Find where the given text appears and provide that cell's center as [X, Y] coordinate. 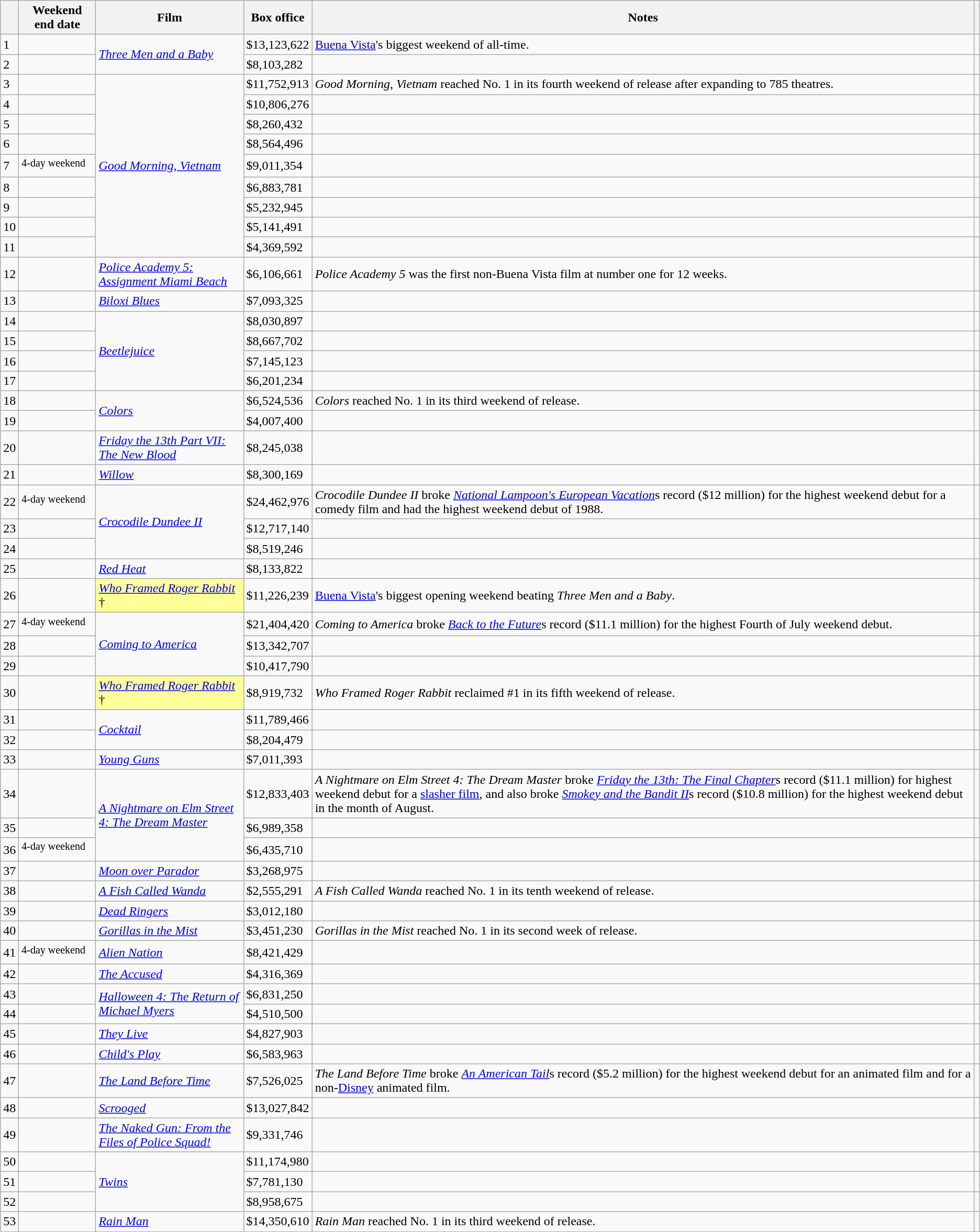
$10,417,790 [277, 666]
Willow [170, 475]
15 [9, 341]
30 [9, 693]
$8,519,246 [277, 549]
The Naked Gun: From the Files of Police Squad! [170, 1135]
16 [9, 361]
$8,133,822 [277, 569]
The Land Before Time [170, 1081]
Moon over Parador [170, 871]
Box office [277, 18]
3 [9, 84]
38 [9, 891]
Three Men and a Baby [170, 54]
1 [9, 45]
8 [9, 187]
14 [9, 321]
31 [9, 720]
$13,027,842 [277, 1108]
$5,232,945 [277, 207]
Buena Vista's biggest opening weekend beating Three Men and a Baby. [643, 596]
$9,331,746 [277, 1135]
Beetlejuice [170, 351]
$12,717,140 [277, 529]
$8,103,282 [277, 64]
52 [9, 1202]
42 [9, 974]
37 [9, 871]
34 [9, 794]
20 [9, 447]
$4,369,592 [277, 247]
41 [9, 953]
$3,451,230 [277, 931]
Police Academy 5: Assignment Miami Beach [170, 274]
50 [9, 1162]
10 [9, 227]
$4,316,369 [277, 974]
13 [9, 301]
$13,342,707 [277, 646]
Cocktail [170, 730]
44 [9, 1014]
53 [9, 1222]
Biloxi Blues [170, 301]
28 [9, 646]
51 [9, 1182]
Coming to America broke Back to the Futures record ($11.1 million) for the highest Fourth of July weekend debut. [643, 624]
$11,226,239 [277, 596]
48 [9, 1108]
$7,145,123 [277, 361]
Good Morning, Vietnam reached No. 1 in its fourth weekend of release after expanding to 785 theatres. [643, 84]
Alien Nation [170, 953]
$8,919,732 [277, 693]
Rain Man [170, 1222]
36 [9, 849]
Buena Vista's biggest weekend of all-time. [643, 45]
32 [9, 740]
The Accused [170, 974]
24 [9, 549]
$24,462,976 [277, 502]
$6,435,710 [277, 849]
46 [9, 1054]
$6,883,781 [277, 187]
$8,260,432 [277, 124]
25 [9, 569]
$3,268,975 [277, 871]
18 [9, 401]
$8,030,897 [277, 321]
11 [9, 247]
$12,833,403 [277, 794]
$6,524,536 [277, 401]
They Live [170, 1034]
$9,011,354 [277, 165]
$5,141,491 [277, 227]
$11,752,913 [277, 84]
$4,510,500 [277, 1014]
23 [9, 529]
A Fish Called Wanda [170, 891]
33 [9, 760]
$4,007,400 [277, 420]
5 [9, 124]
$3,012,180 [277, 911]
$6,106,661 [277, 274]
Gorillas in the Mist reached No. 1 in its second week of release. [643, 931]
$10,806,276 [277, 104]
6 [9, 144]
Good Morning, Vietnam [170, 165]
Colors [170, 410]
Dead Ringers [170, 911]
Coming to America [170, 644]
Scrooged [170, 1108]
45 [9, 1034]
$21,404,420 [277, 624]
$7,093,325 [277, 301]
A Fish Called Wanda reached No. 1 in its tenth weekend of release. [643, 891]
$8,667,702 [277, 341]
Rain Man reached No. 1 in its third weekend of release. [643, 1222]
29 [9, 666]
27 [9, 624]
17 [9, 381]
Notes [643, 18]
Halloween 4: The Return of Michael Myers [170, 1004]
7 [9, 165]
40 [9, 931]
4 [9, 104]
9 [9, 207]
19 [9, 420]
Friday the 13th Part VII: The New Blood [170, 447]
$4,827,903 [277, 1034]
$6,201,234 [277, 381]
$8,958,675 [277, 1202]
26 [9, 596]
2 [9, 64]
$11,789,466 [277, 720]
Weekend end date [58, 18]
$8,204,479 [277, 740]
47 [9, 1081]
Twins [170, 1182]
$8,245,038 [277, 447]
$8,421,429 [277, 953]
$2,555,291 [277, 891]
$14,350,610 [277, 1222]
39 [9, 911]
$7,011,393 [277, 760]
$7,526,025 [277, 1081]
$7,781,130 [277, 1182]
$13,123,622 [277, 45]
A Nightmare on Elm Street 4: The Dream Master [170, 816]
Red Heat [170, 569]
12 [9, 274]
43 [9, 994]
Film [170, 18]
22 [9, 502]
49 [9, 1135]
Gorillas in the Mist [170, 931]
Colors reached No. 1 in its third weekend of release. [643, 401]
Child's Play [170, 1054]
$6,583,963 [277, 1054]
21 [9, 475]
Police Academy 5 was the first non-Buena Vista film at number one for 12 weeks. [643, 274]
$8,564,496 [277, 144]
Who Framed Roger Rabbit reclaimed #1 in its fifth weekend of release. [643, 693]
Crocodile Dundee II [170, 521]
$8,300,169 [277, 475]
35 [9, 828]
$11,174,980 [277, 1162]
Young Guns [170, 760]
$6,831,250 [277, 994]
$6,989,358 [277, 828]
